From the cell containing the given text, extract its center point as [x, y] coordinate. 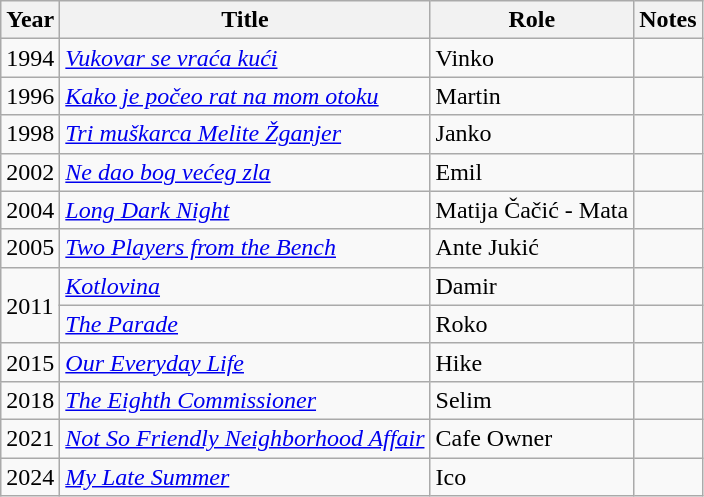
Ico [532, 477]
2002 [30, 172]
1994 [30, 58]
Our Everyday Life [245, 362]
2011 [30, 305]
Hike [532, 362]
Tri muškarca Melite Žganjer [245, 134]
2018 [30, 400]
2015 [30, 362]
2024 [30, 477]
Matija Čačić - Mata [532, 210]
1998 [30, 134]
Year [30, 20]
Long Dark Night [245, 210]
The Parade [245, 324]
Notes [668, 20]
Janko [532, 134]
Emil [532, 172]
Two Players from the Bench [245, 248]
2005 [30, 248]
Vukovar se vraća kući [245, 58]
Vinko [532, 58]
Cafe Owner [532, 438]
2021 [30, 438]
Ante Jukić [532, 248]
Kako je počeo rat na mom otoku [245, 96]
1996 [30, 96]
The Eighth Commissioner [245, 400]
Kotlovina [245, 286]
Not So Friendly Neighborhood Affair [245, 438]
2004 [30, 210]
Selim [532, 400]
Title [245, 20]
Martin [532, 96]
Role [532, 20]
Damir [532, 286]
My Late Summer [245, 477]
Roko [532, 324]
Ne dao bog većeg zla [245, 172]
